Find where the given text appears and provide that cell's center as [X, Y] coordinate. 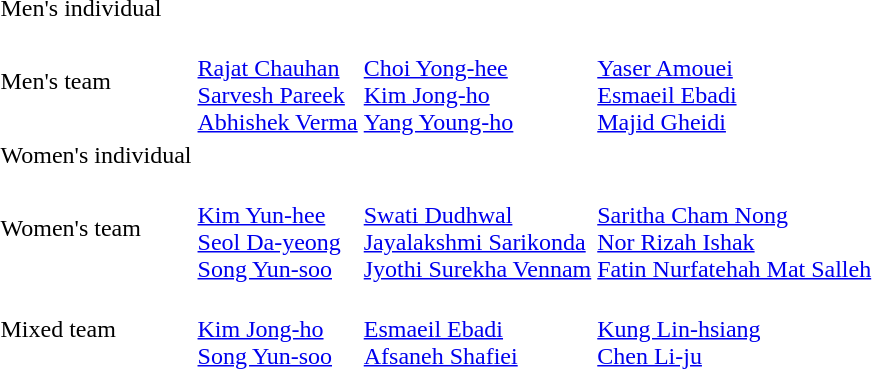
Rajat ChauhanSarvesh PareekAbhishek Verma [278, 82]
Choi Yong-heeKim Jong-hoYang Young-ho [478, 82]
Kim Yun-heeSeol Da-yeongSong Yun-soo [278, 228]
Swati DudhwalJayalakshmi SarikondaJyothi Surekha Vennam [478, 228]
